Detect which cell encompasses the target text, then output its [X, Y] center coordinate. 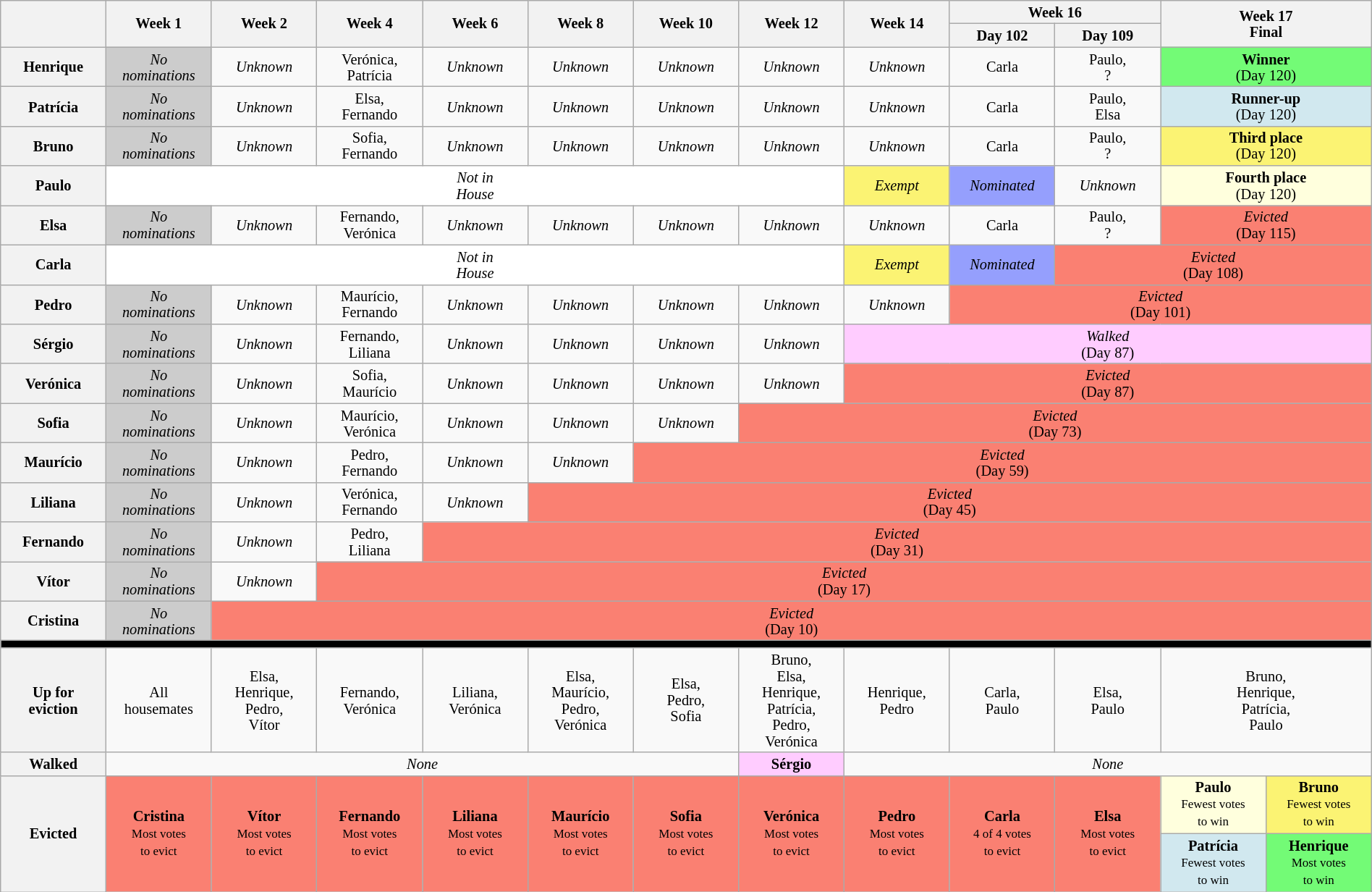
Winner(Day 120) [1266, 67]
Maurício,Verónica [370, 423]
PauloFewest votesto win [1214, 804]
HenriqueMost votesto win [1318, 862]
Runner-up(Day 120) [1266, 106]
Vítor [54, 581]
Elsa,Paulo [1108, 699]
Elsa,Pedro,Sofia [686, 699]
Patrícia [54, 106]
SofiaMost votesto evict [686, 833]
Maurício,Fernando [370, 304]
Sofia,Fernando [370, 146]
Week 14 [897, 23]
Bruno [54, 146]
Evicted(Day 87) [1107, 384]
Week 10 [686, 23]
Elsa,Henrique,Pedro,Vítor [264, 699]
Day 109 [1108, 35]
Week 8 [580, 23]
Week 17Final [1266, 23]
Evicted(Day 31) [897, 542]
Week 1 [158, 23]
Elsa,Fernando [370, 106]
PedroMost votesto evict [897, 833]
Third place(Day 120) [1266, 146]
Sofia [54, 423]
ElsaMost votesto evict [1108, 833]
Carla4 of 4 votesto evict [1002, 833]
FernandoMost votesto evict [370, 833]
Liliana [54, 502]
LilianaMost votesto evict [475, 833]
Cristina [54, 621]
CristinaMost votesto evict [158, 833]
Evicted(Day 10) [792, 621]
Henrique,Pedro [897, 699]
Evicted [54, 833]
Week 2 [264, 23]
MaurícioMost votesto evict [580, 833]
Verónica,Fernando [370, 502]
Week 16 [1055, 12]
Evicted(Day 73) [1055, 423]
Paulo [54, 185]
Up foreviction [54, 699]
Pedro [54, 304]
Henrique [54, 67]
Verónica [54, 384]
Week 4 [370, 23]
Walked(Day 87) [1107, 343]
Maurício [54, 462]
VítorMost votesto evict [264, 833]
Bruno,Elsa,Henrique,Patrícia,Pedro,Verónica [792, 699]
Sofia,Maurício [370, 384]
Evicted(Day 17) [844, 581]
Verónica,Patrícia [370, 67]
Evicted(Day 115) [1266, 224]
Evicted(Day 45) [949, 502]
Evicted(Day 59) [1002, 462]
Elsa [54, 224]
Pedro,Fernando [370, 462]
Paulo,Elsa [1108, 106]
VerónicaMost votesto evict [792, 833]
Evicted(Day 108) [1213, 265]
Day 102 [1002, 35]
Fourth place(Day 120) [1266, 185]
PatríciaFewest votesto win [1214, 862]
Allhousemates [158, 699]
Pedro,Liliana [370, 542]
Week 12 [792, 23]
Fernando [54, 542]
Carla,Paulo [1002, 699]
Week 6 [475, 23]
Evicted(Day 101) [1161, 304]
Elsa,Maurício,Pedro,Verónica [580, 699]
BrunoFewest votesto win [1318, 804]
Liliana,Verónica [475, 699]
Bruno,Henrique,Patrícia,Paulo [1266, 699]
Walked [54, 764]
Fernando,Liliana [370, 343]
